Capture the cell that displays the provided text and extract its (X, Y) central coordinate. 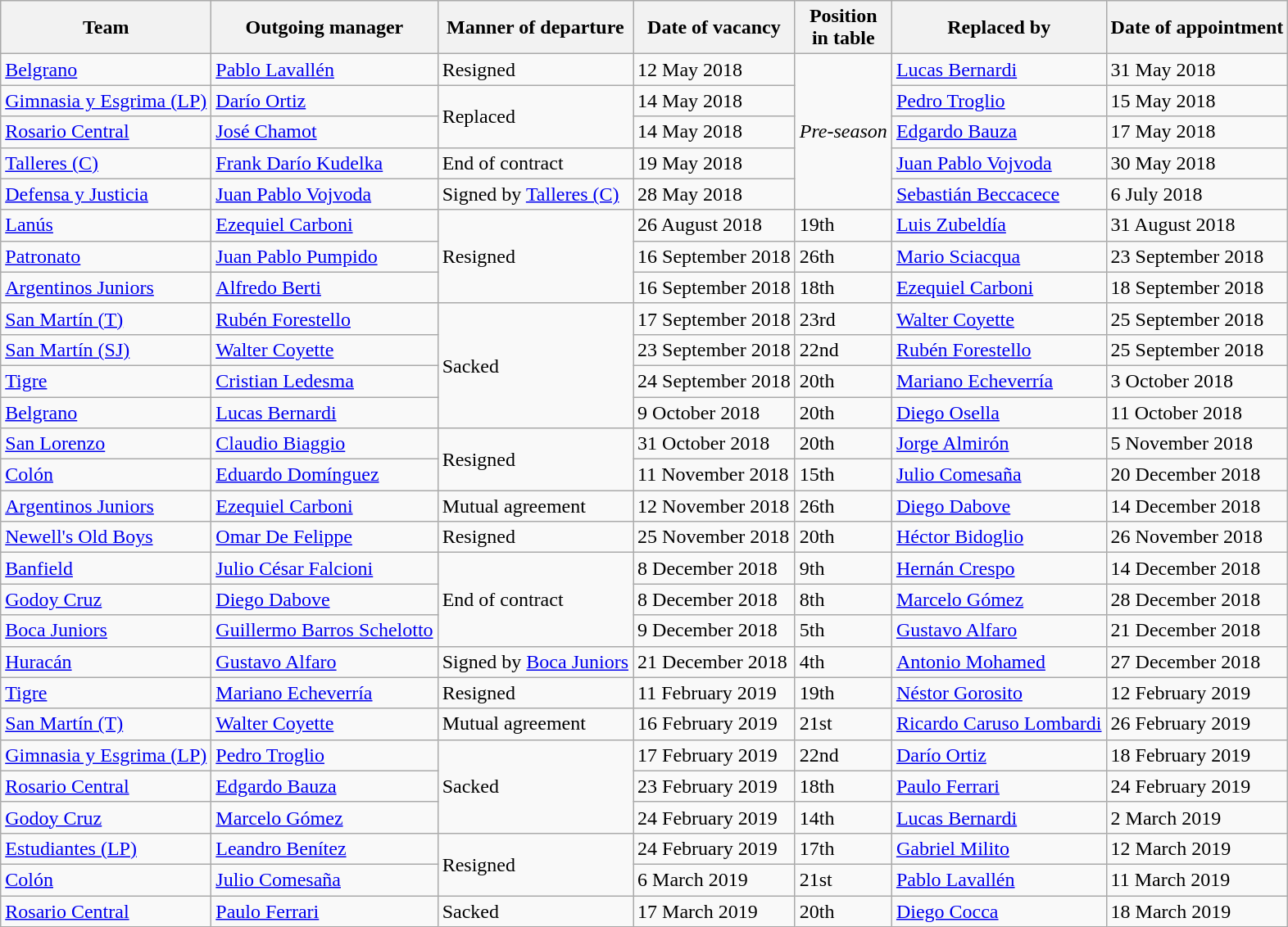
Team (107, 28)
14th (843, 817)
Pre-season (843, 132)
Antonio Mohamed (999, 662)
Signed by Talleres (C) (535, 194)
30 May 2018 (1197, 163)
Manner of departure (535, 28)
12 May 2018 (714, 70)
12 November 2018 (714, 506)
17th (843, 848)
27 December 2018 (1197, 662)
Frank Darío Kudelka (324, 163)
19 May 2018 (714, 163)
26 November 2018 (1197, 537)
6 July 2018 (1197, 194)
11 March 2019 (1197, 880)
16 February 2019 (714, 724)
15th (843, 475)
11 October 2018 (1197, 412)
11 November 2018 (714, 475)
Diego Osella (999, 412)
Gabriel Milito (999, 848)
23rd (843, 319)
Leandro Benítez (324, 848)
5 November 2018 (1197, 444)
28 May 2018 (714, 194)
9th (843, 568)
Néstor Gorosito (999, 693)
Omar De Felippe (324, 537)
Banfield (107, 568)
Signed by Boca Juniors (535, 662)
San Lorenzo (107, 444)
9 October 2018 (714, 412)
San Martín (SJ) (107, 350)
17 March 2019 (714, 911)
17 September 2018 (714, 319)
31 October 2018 (714, 444)
Patronato (107, 256)
6 March 2019 (714, 880)
Date of appointment (1197, 28)
12 February 2019 (1197, 693)
Cristian Ledesma (324, 381)
Luis Zubeldía (999, 225)
Lanús (107, 225)
Héctor Bidoglio (999, 537)
Huracán (107, 662)
28 December 2018 (1197, 599)
31 August 2018 (1197, 225)
8th (843, 599)
18 February 2019 (1197, 755)
Hernán Crespo (999, 568)
4th (843, 662)
26 February 2019 (1197, 724)
Guillermo Barros Schelotto (324, 631)
23 February 2019 (714, 786)
17 May 2018 (1197, 132)
Date of vacancy (714, 28)
18 September 2018 (1197, 287)
Estudiantes (LP) (107, 848)
3 October 2018 (1197, 381)
Jorge Almirón (999, 444)
15 May 2018 (1197, 101)
José Chamot (324, 132)
Diego Cocca (999, 911)
Newell's Old Boys (107, 537)
Boca Juniors (107, 631)
Replaced by (999, 28)
2 March 2019 (1197, 817)
Sebastián Beccacece (999, 194)
5th (843, 631)
25 November 2018 (714, 537)
Claudio Biaggio (324, 444)
31 May 2018 (1197, 70)
20 December 2018 (1197, 475)
12 March 2019 (1197, 848)
Juan Pablo Pumpido (324, 256)
Alfredo Berti (324, 287)
9 December 2018 (714, 631)
17 February 2019 (714, 755)
Replaced (535, 116)
Mario Sciacqua (999, 256)
Outgoing manager (324, 28)
18 March 2019 (1197, 911)
11 February 2019 (714, 693)
Eduardo Domínguez (324, 475)
24 September 2018 (714, 381)
26 August 2018 (714, 225)
Talleres (C) (107, 163)
Ricardo Caruso Lombardi (999, 724)
Julio César Falcioni (324, 568)
Defensa y Justicia (107, 194)
Positionin table (843, 28)
